Capture the cell that displays the provided text and extract its [X, Y] central coordinate. 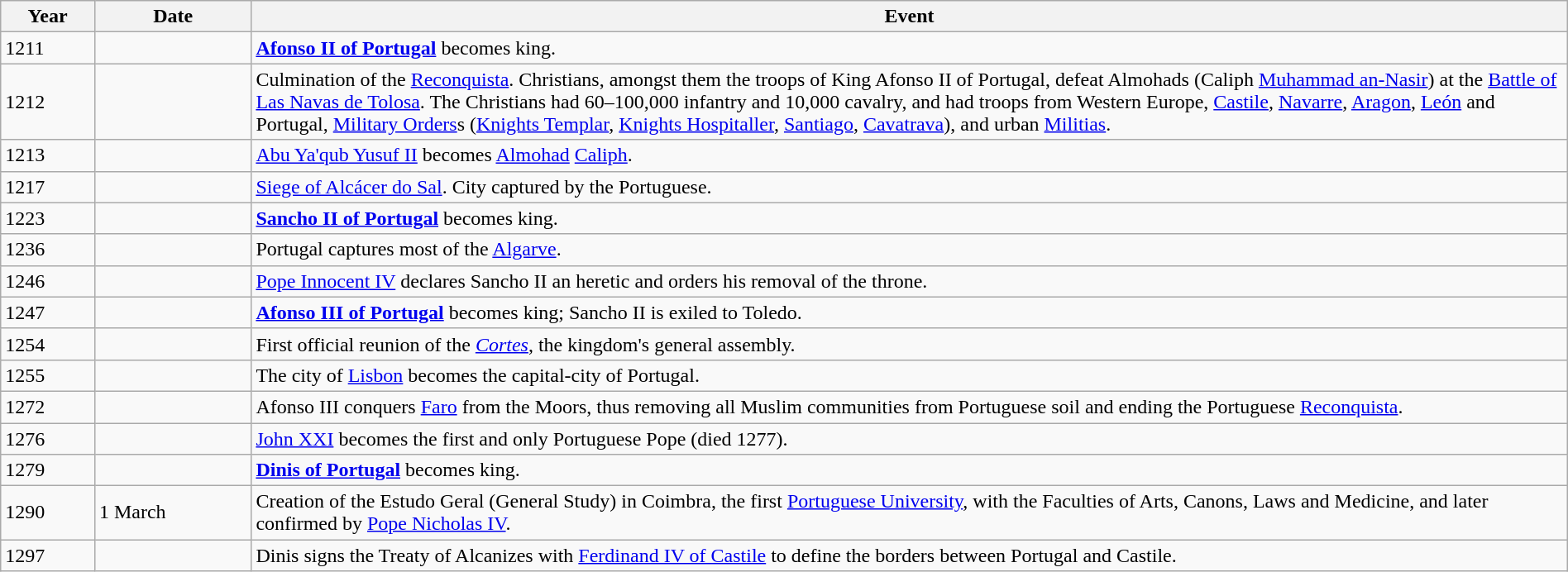
1279 [48, 470]
The city of Lisbon becomes the capital-city of Portugal. [910, 375]
1236 [48, 250]
1254 [48, 344]
1276 [48, 439]
1246 [48, 281]
Dinis of Portugal becomes king. [910, 470]
Abu Ya'qub Yusuf II becomes Almohad Caliph. [910, 155]
1255 [48, 375]
Pope Innocent IV declares Sancho II an heretic and orders his removal of the throne. [910, 281]
Afonso III conquers Faro from the Moors, thus removing all Muslim communities from Portuguese soil and ending the Portuguese Reconquista. [910, 407]
Dinis signs the Treaty of Alcanizes with Ferdinand IV of Castile to define the borders between Portugal and Castile. [910, 555]
1247 [48, 312]
Portugal captures most of the Algarve. [910, 250]
Date [172, 17]
1223 [48, 218]
1290 [48, 512]
First official reunion of the Cortes, the kingdom's general assembly. [910, 344]
John XXI becomes the first and only Portuguese Pope (died 1277). [910, 439]
Year [48, 17]
Afonso II of Portugal becomes king. [910, 48]
1272 [48, 407]
1213 [48, 155]
1212 [48, 102]
Afonso III of Portugal becomes king; Sancho II is exiled to Toledo. [910, 312]
1217 [48, 187]
Siege of Alcácer do Sal. City captured by the Portuguese. [910, 187]
Sancho II of Portugal becomes king. [910, 218]
1 March [172, 512]
Event [910, 17]
1211 [48, 48]
1297 [48, 555]
